Provide the (x, y) coordinate of the cell's center where the given text is located.  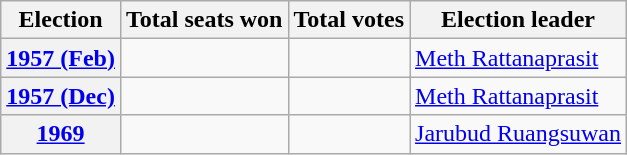
1969 (61, 134)
Election leader (518, 20)
Total seats won (204, 20)
1957 (Dec) (61, 96)
Election (61, 20)
Jarubud Ruangsuwan (518, 134)
1957 (Feb) (61, 58)
Total votes (349, 20)
